Scan for the cell matching the given text and deliver its (X, Y) coordinate at center. 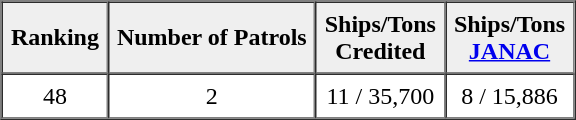
2 (212, 96)
Number of Patrols (212, 38)
Ships/TonsJANAC (510, 38)
11 / 35,700 (380, 96)
8 / 15,886 (510, 96)
Ranking (55, 38)
48 (55, 96)
Ships/TonsCredited (380, 38)
